Locate the cell with the specified text and output its [x, y] center coordinate. 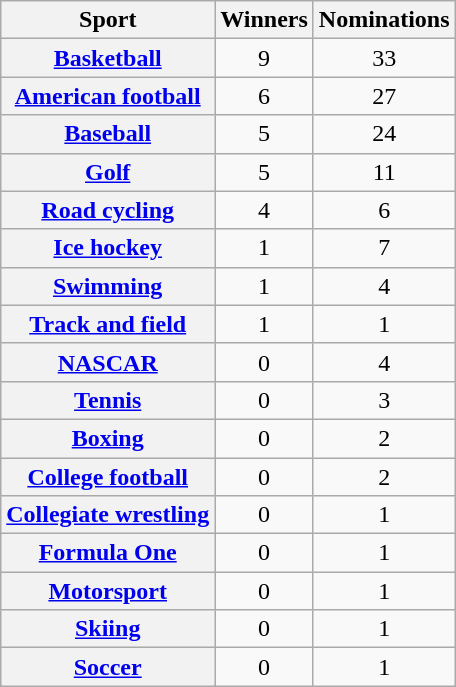
7 [384, 248]
Skiing [108, 629]
Golf [108, 172]
Track and field [108, 324]
NASCAR [108, 362]
27 [384, 96]
Road cycling [108, 210]
Collegiate wrestling [108, 515]
33 [384, 58]
Motorsport [108, 591]
American football [108, 96]
Ice hockey [108, 248]
Basketball [108, 58]
3 [384, 400]
Nominations [384, 20]
Baseball [108, 134]
9 [264, 58]
College football [108, 477]
Winners [264, 20]
11 [384, 172]
Boxing [108, 438]
Tennis [108, 400]
Formula One [108, 553]
Sport [108, 20]
24 [384, 134]
Swimming [108, 286]
Soccer [108, 667]
